Determine the (x, y) coordinate at the center of the cell enclosing the given text.  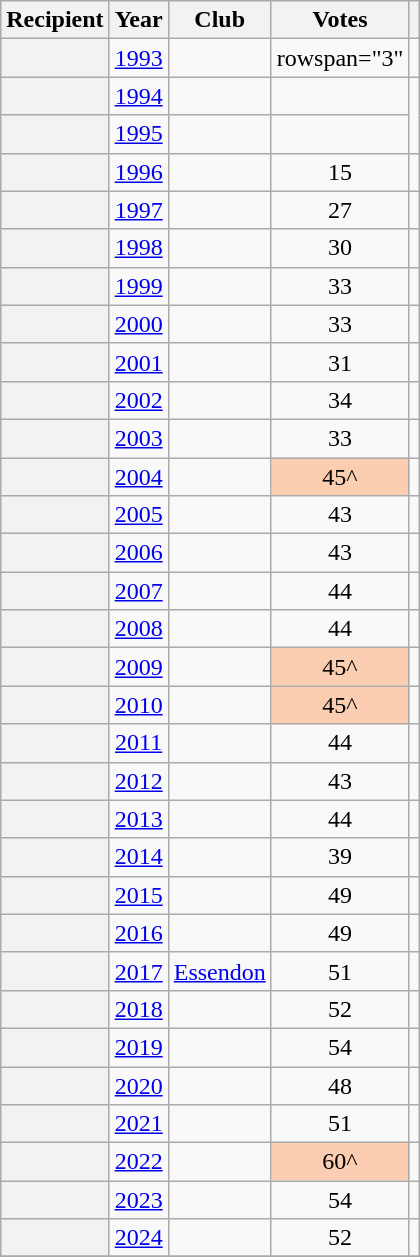
31 (340, 362)
1998 (138, 248)
1997 (138, 210)
2019 (138, 1047)
2014 (138, 857)
27 (340, 210)
2018 (138, 1009)
Votes (340, 20)
2022 (138, 1162)
Club (220, 20)
15 (340, 172)
2013 (138, 819)
2017 (138, 971)
2010 (138, 705)
2011 (138, 743)
2006 (138, 553)
2007 (138, 591)
2002 (138, 400)
1999 (138, 286)
Recipient (55, 20)
Year (138, 20)
2000 (138, 324)
1993 (138, 58)
2005 (138, 515)
2003 (138, 438)
2008 (138, 629)
2020 (138, 1085)
39 (340, 857)
2015 (138, 895)
60^ (340, 1162)
rowspan="3" (340, 58)
2001 (138, 362)
2024 (138, 1238)
2009 (138, 667)
34 (340, 400)
Essendon (220, 971)
2012 (138, 781)
2023 (138, 1200)
1996 (138, 172)
1995 (138, 134)
2021 (138, 1124)
1994 (138, 96)
2004 (138, 477)
30 (340, 248)
48 (340, 1085)
2016 (138, 933)
